Output the [X, Y] coordinate of the center of the cell containing the given text.  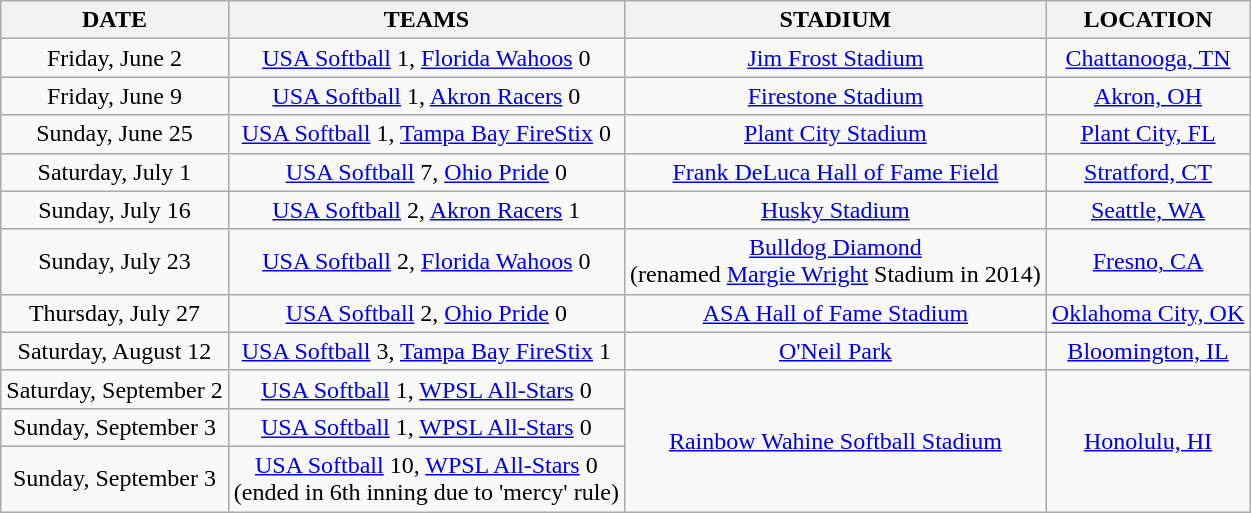
Stratford, CT [1148, 172]
LOCATION [1148, 20]
STADIUM [835, 20]
Oklahoma City, OK [1148, 313]
Husky Stadium [835, 210]
Bloomington, IL [1148, 351]
Sunday, July 16 [114, 210]
TEAMS [426, 20]
Jim Frost Stadium [835, 58]
Firestone Stadium [835, 96]
USA Softball 1, Tampa Bay FireStix 0 [426, 134]
Sunday, June 25 [114, 134]
Honolulu, HI [1148, 440]
Chattanooga, TN [1148, 58]
DATE [114, 20]
Plant City, FL [1148, 134]
Saturday, July 1 [114, 172]
USA Softball 2, Florida Wahoos 0 [426, 262]
Plant City Stadium [835, 134]
USA Softball 1, Florida Wahoos 0 [426, 58]
Saturday, August 12 [114, 351]
USA Softball 1, Akron Racers 0 [426, 96]
Akron, OH [1148, 96]
USA Softball 2, Ohio Pride 0 [426, 313]
Friday, June 2 [114, 58]
Friday, June 9 [114, 96]
Sunday, July 23 [114, 262]
O'Neil Park [835, 351]
USA Softball 7, Ohio Pride 0 [426, 172]
Seattle, WA [1148, 210]
Bulldog Diamond(renamed Margie Wright Stadium in 2014) [835, 262]
USA Softball 10, WPSL All-Stars 0(ended in 6th inning due to 'mercy' rule) [426, 478]
Saturday, September 2 [114, 389]
Rainbow Wahine Softball Stadium [835, 440]
USA Softball 3, Tampa Bay FireStix 1 [426, 351]
Frank DeLuca Hall of Fame Field [835, 172]
Thursday, July 27 [114, 313]
Fresno, CA [1148, 262]
ASA Hall of Fame Stadium [835, 313]
USA Softball 2, Akron Racers 1 [426, 210]
